Search for the cell housing the specified text and yield its [X, Y] center coordinate. 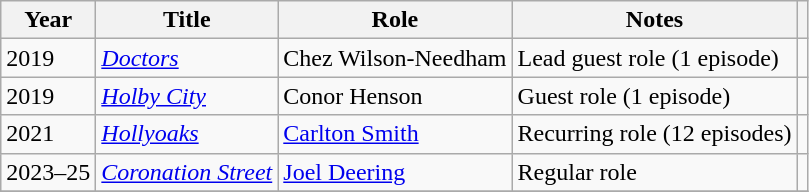
Joel Deering [395, 172]
2021 [48, 134]
Notes [654, 20]
2023–25 [48, 172]
Chez Wilson-Needham [395, 58]
Guest role (1 episode) [654, 96]
Hollyoaks [187, 134]
Title [187, 20]
Carlton Smith [395, 134]
Regular role [654, 172]
Year [48, 20]
Recurring role (12 episodes) [654, 134]
Coronation Street [187, 172]
Role [395, 20]
Doctors [187, 58]
Holby City [187, 96]
Conor Henson [395, 96]
Lead guest role (1 episode) [654, 58]
